For the text-containing cell, return its midpoint in (x, y) coordinate format. 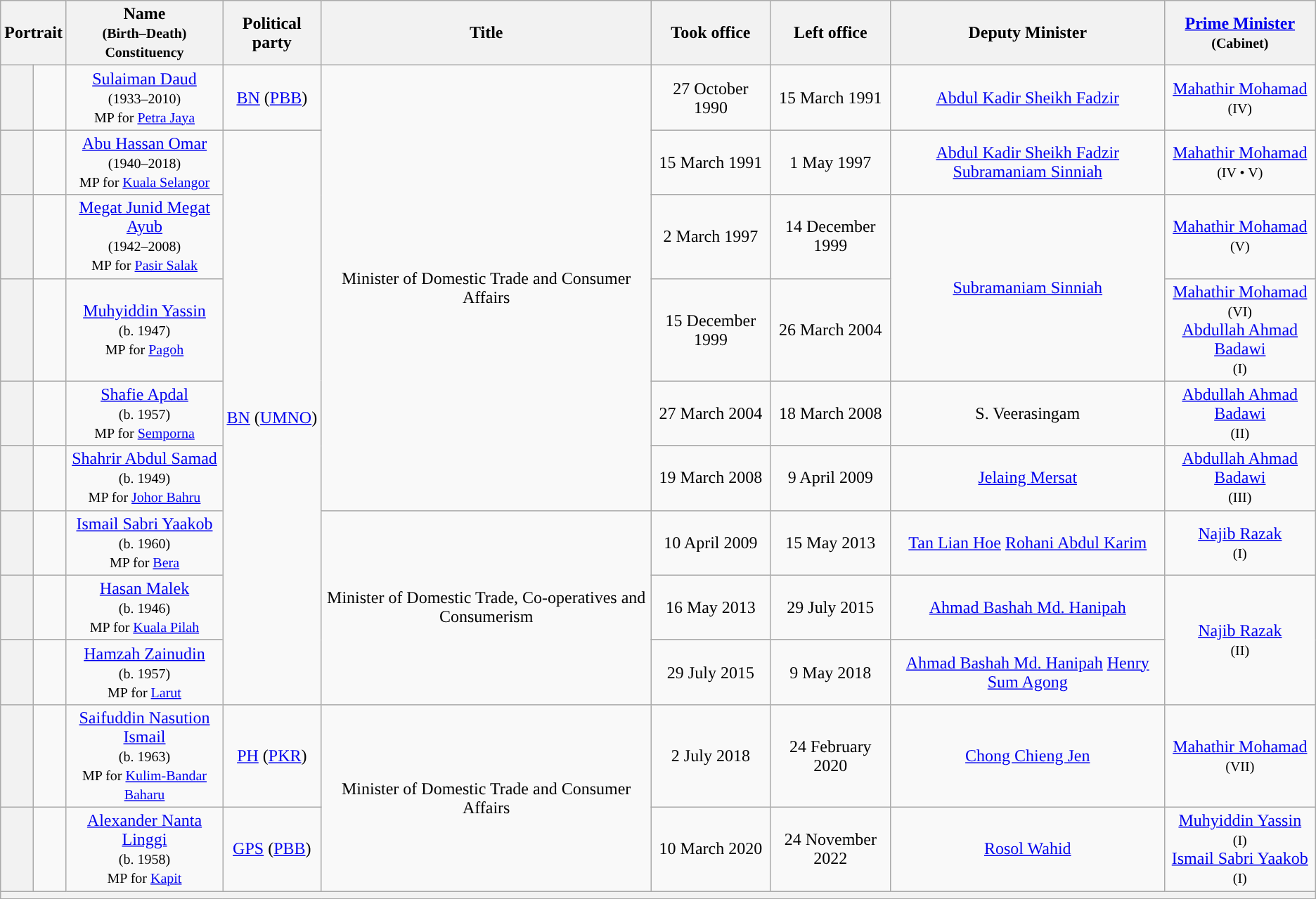
Abdul Kadir Sheikh Fadzir Subramaniam Sinniah (1028, 162)
24 February 2020 (830, 756)
Ahmad Bashah Md. Hanipah Henry Sum Agong (1028, 672)
Mahathir Mohamad(IV) (1240, 98)
Sulaiman Daud(1933–2010)MP for Petra Jaya (144, 98)
Ahmad Bashah Md. Hanipah (1028, 607)
Hasan Malek(b. 1946)MP for Kuala Pilah (144, 607)
Ismail Sabri Yaakob(b. 1960)MP for Bera (144, 543)
S. Veerasingam (1028, 413)
Abdullah Ahmad Badawi(II) (1240, 413)
Deputy Minister (1028, 33)
Portrait (34, 33)
Shafie Apdal(b. 1957)MP for Semporna (144, 413)
Mahathir Mohamad(V) (1240, 236)
Title (486, 33)
Abdullah Ahmad Badawi(III) (1240, 478)
PH (PKR) (272, 756)
24 November 2022 (830, 849)
Tan Lian Hoe Rohani Abdul Karim (1028, 543)
10 April 2009 (710, 543)
9 May 2018 (830, 672)
Chong Chieng Jen (1028, 756)
Prime Minister(Cabinet) (1240, 33)
Abdul Kadir Sheikh Fadzir (1028, 98)
1 May 1997 (830, 162)
Mahathir Mohamad(VII) (1240, 756)
2 March 1997 (710, 236)
18 March 2008 (830, 413)
Mahathir Mohamad(VI)Abdullah Ahmad Badawi(I) (1240, 330)
15 May 2013 (830, 543)
Rosol Wahid (1028, 849)
27 October 1990 (710, 98)
Subramaniam Sinniah (1028, 288)
Abu Hassan Omar(1940–2018)MP for Kuala Selangor (144, 162)
Hamzah Zainudin(b. 1957)MP for Larut (144, 672)
Saifuddin Nasution Ismail(b. 1963)MP for Kulim-Bandar Baharu (144, 756)
16 May 2013 (710, 607)
9 April 2009 (830, 478)
2 July 2018 (710, 756)
Muhyiddin Yassin(b. 1947)MP for Pagoh (144, 330)
Took office (710, 33)
Najib Razak(I) (1240, 543)
27 March 2004 (710, 413)
19 March 2008 (710, 478)
BN (PBB) (272, 98)
Najib Razak(II) (1240, 640)
GPS (PBB) (272, 849)
Minister of Domestic Trade, Co-operatives and Consumerism (486, 607)
15 December 1999 (710, 330)
Name(Birth–Death)Constituency (144, 33)
Jelaing Mersat (1028, 478)
Mahathir Mohamad(IV • V) (1240, 162)
Political party (272, 33)
10 March 2020 (710, 849)
Left office (830, 33)
14 December 1999 (830, 236)
BN (UMNO) (272, 418)
26 March 2004 (830, 330)
Shahrir Abdul Samad(b. 1949)MP for Johor Bahru (144, 478)
Alexander Nanta Linggi(b. 1958)MP for Kapit (144, 849)
Muhyiddin Yassin(I)Ismail Sabri Yaakob(I) (1240, 849)
Megat Junid Megat Ayub(1942–2008)MP for Pasir Salak (144, 236)
